Extract the [X, Y] coordinate from the center of the cell holding the provided text.  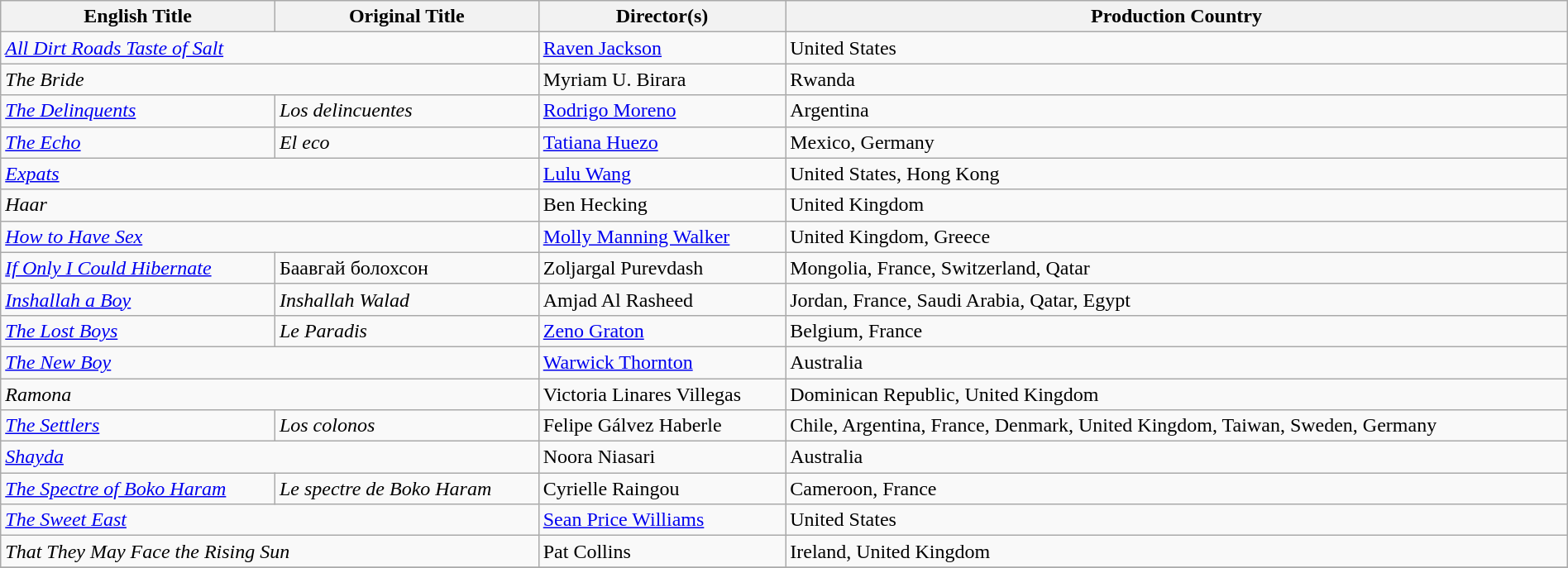
Los colonos [407, 426]
Inshallah a Boy [138, 299]
Expats [270, 174]
Mongolia, France, Switzerland, Qatar [1177, 268]
Zoljargal Purevdash [662, 268]
Le spectre de Boko Haram [407, 489]
Mexico, Germany [1177, 142]
Баавгай болохсон [407, 268]
Sean Price Williams [662, 520]
Ireland, United Kingdom [1177, 551]
Zeno Graton [662, 331]
Noora Niasari [662, 457]
Ramona [270, 394]
Inshallah Walad [407, 299]
United Kingdom, Greece [1177, 236]
Amjad Al Rasheed [662, 299]
The New Boy [270, 362]
Rodrigo Moreno [662, 111]
United Kingdom [1177, 205]
Cyrielle Raingou [662, 489]
Los delincuentes [407, 111]
The Delinquents [138, 111]
Dominican Republic, United Kingdom [1177, 394]
How to Have Sex [270, 236]
Raven Jackson [662, 48]
Original Title [407, 17]
Warwick Thornton [662, 362]
Pat Collins [662, 551]
The Sweet East [270, 520]
English Title [138, 17]
Chile, Argentina, France, Denmark, United Kingdom, Taiwan, Sweden, Germany [1177, 426]
The Echo [138, 142]
Felipe Gálvez Haberle [662, 426]
Production Country [1177, 17]
Cameroon, France [1177, 489]
The Lost Boys [138, 331]
Rwanda [1177, 79]
The Bride [270, 79]
The Settlers [138, 426]
If Only I Could Hibernate [138, 268]
Argentina [1177, 111]
Lulu Wang [662, 174]
Molly Manning Walker [662, 236]
Jordan, France, Saudi Arabia, Qatar, Egypt [1177, 299]
That They May Face the Rising Sun [270, 551]
Myriam U. Birara [662, 79]
Ben Hecking [662, 205]
Belgium, France [1177, 331]
Victoria Linares Villegas [662, 394]
El eco [407, 142]
Shayda [270, 457]
United States, Hong Kong [1177, 174]
Le Paradis [407, 331]
The Spectre of Boko Haram [138, 489]
All Dirt Roads Taste of Salt [270, 48]
Director(s) [662, 17]
Tatiana Huezo [662, 142]
Haar [270, 205]
